Scan for the cell matching the given text and deliver its (X, Y) coordinate at center. 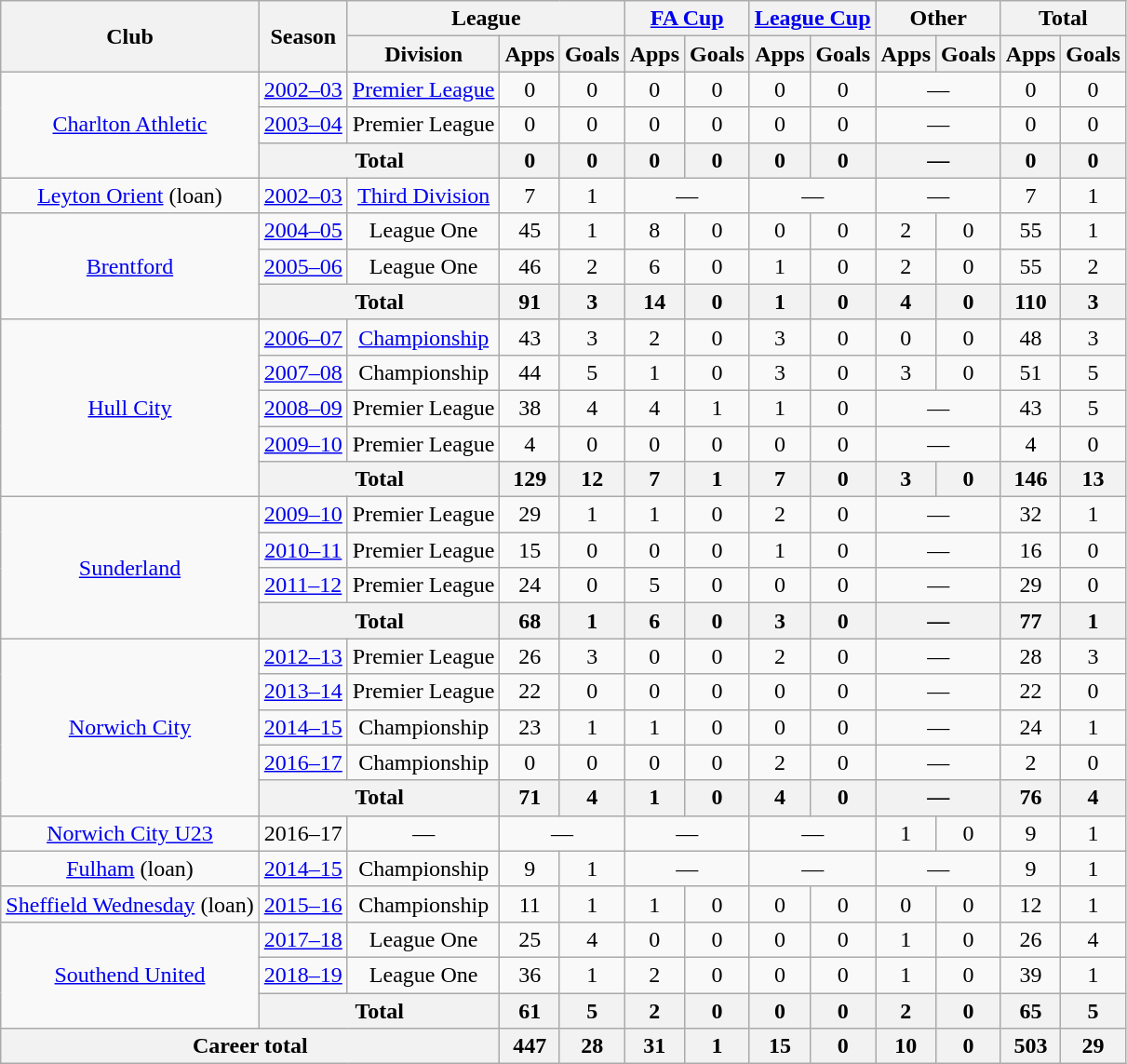
23 (530, 727)
110 (1030, 302)
129 (530, 479)
2008–09 (303, 408)
77 (1030, 621)
2007–08 (303, 372)
Hull City (130, 408)
32 (1030, 515)
Season (303, 36)
503 (1030, 1046)
Club (130, 36)
Division (423, 54)
68 (530, 621)
25 (530, 939)
11 (530, 904)
Norwich City U23 (130, 833)
447 (530, 1046)
2011–12 (303, 586)
Leyton Orient (loan) (130, 195)
Fulham (loan) (130, 869)
61 (530, 1010)
2013–14 (303, 692)
Southend United (130, 975)
71 (530, 798)
45 (530, 231)
36 (530, 975)
2003–04 (303, 125)
Brentford (130, 266)
2005–06 (303, 266)
10 (906, 1046)
38 (530, 408)
League Cup (812, 19)
44 (530, 372)
65 (1030, 1010)
Norwich City (130, 727)
14 (654, 302)
Sunderland (130, 568)
8 (654, 231)
Career total (250, 1046)
91 (530, 302)
Third Division (423, 195)
2010–11 (303, 550)
31 (654, 1046)
2012–13 (303, 656)
League (486, 19)
76 (1030, 798)
48 (1030, 337)
2017–18 (303, 939)
2015–16 (303, 904)
146 (1030, 479)
Charlton Athletic (130, 125)
2004–05 (303, 231)
39 (1030, 975)
13 (1093, 479)
46 (530, 266)
2006–07 (303, 337)
2018–19 (303, 975)
FA Cup (687, 19)
Sheffield Wednesday (loan) (130, 904)
51 (1030, 372)
Other (938, 19)
16 (1030, 550)
